Return the (X, Y) coordinate for the center point of the cell that contains the specified text.  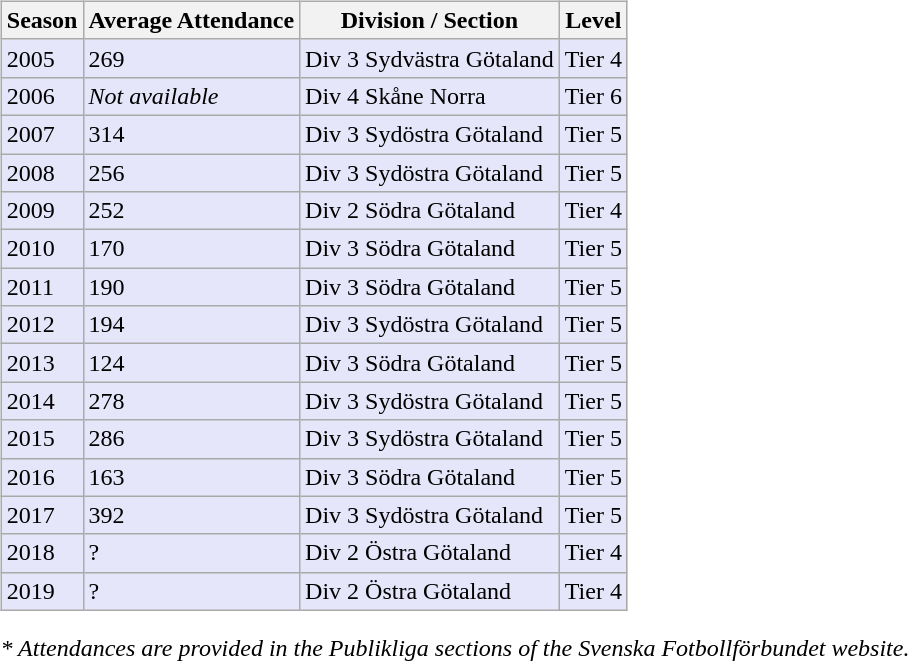
2007 (42, 134)
163 (192, 477)
Not available (192, 96)
2019 (42, 591)
2005 (42, 58)
2014 (42, 401)
2011 (42, 287)
2006 (42, 96)
Tier 6 (593, 96)
124 (192, 363)
256 (192, 173)
Div 2 Södra Götaland (430, 211)
2017 (42, 515)
2010 (42, 249)
2012 (42, 325)
194 (192, 325)
Season (42, 20)
Div 4 Skåne Norra (430, 96)
Level (593, 20)
2016 (42, 477)
2008 (42, 173)
269 (192, 58)
190 (192, 287)
2015 (42, 439)
252 (192, 211)
278 (192, 401)
392 (192, 515)
2009 (42, 211)
Div 3 Sydvästra Götaland (430, 58)
Average Attendance (192, 20)
170 (192, 249)
314 (192, 134)
2018 (42, 553)
Division / Section (430, 20)
2013 (42, 363)
286 (192, 439)
